Output the (X, Y) coordinate of the center of the cell containing the given text.  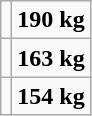
154 kg (51, 96)
190 kg (51, 20)
163 kg (51, 58)
